For the text-containing cell, return its midpoint in (X, Y) coordinate format. 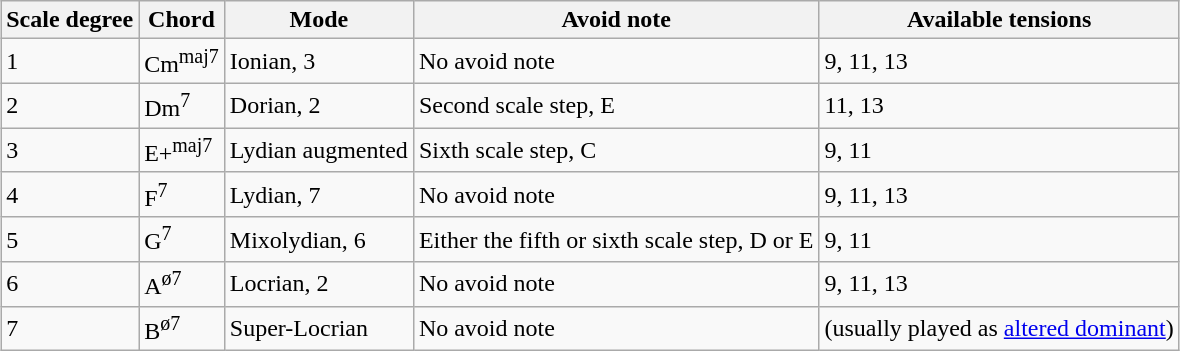
1 (70, 62)
Dm7 (182, 106)
6 (70, 284)
Aø7 (182, 284)
Dorian, 2 (318, 106)
3 (70, 150)
(usually played as altered dominant) (999, 328)
E+maj7 (182, 150)
Second scale step, E (616, 106)
Ionian, 3 (318, 62)
11, 13 (999, 106)
Lydian augmented (318, 150)
Cmmaj7 (182, 62)
Mixolydian, 6 (318, 240)
G7 (182, 240)
Available tensions (999, 20)
Sixth scale step, C (616, 150)
Lydian, 7 (318, 194)
4 (70, 194)
Chord (182, 20)
Either the fifth or sixth scale step, D or E (616, 240)
Scale degree (70, 20)
Mode (318, 20)
Locrian, 2 (318, 284)
Avoid note (616, 20)
Super-Locrian (318, 328)
7 (70, 328)
F7 (182, 194)
Bø7 (182, 328)
2 (70, 106)
5 (70, 240)
